Output the (x, y) coordinate of the center of the cell containing the given text.  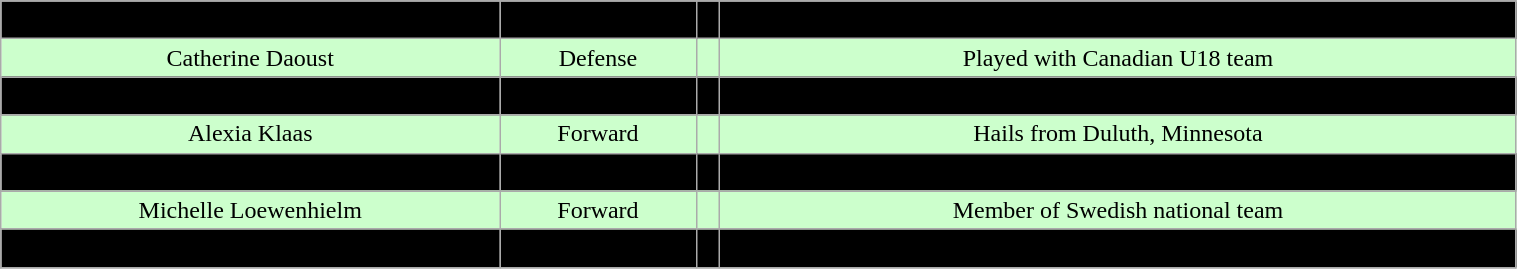
Member of Finnish national team (1118, 248)
Alexia Klaas (250, 134)
Maria Lindh (250, 172)
Catherine Daoust (250, 58)
Hails from Duluth, Minnesota (1118, 134)
Attended Warroad (MN) High School (1118, 20)
Michelle Loewenhielm (250, 210)
Jessica Healey (250, 96)
Evelina Suonpaa (250, 248)
Lynn Astrup (250, 20)
